Output the [x, y] coordinate of the center of the cell containing the given text.  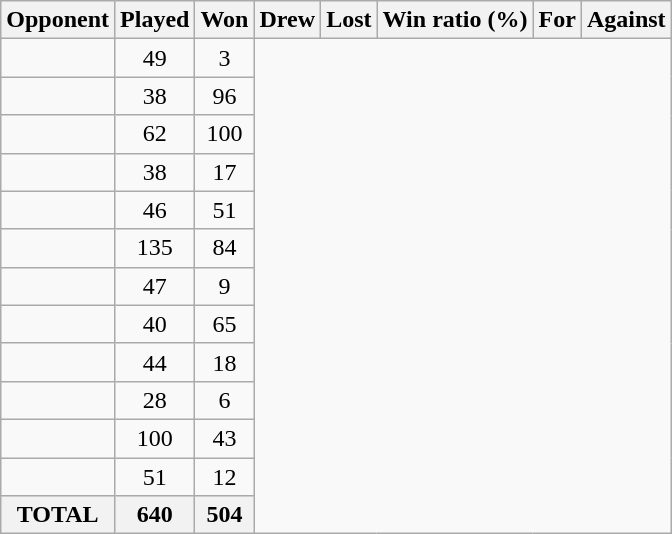
Played [155, 20]
40 [155, 324]
9 [224, 286]
12 [224, 477]
18 [224, 362]
62 [155, 134]
28 [155, 400]
504 [224, 515]
96 [224, 96]
Won [224, 20]
44 [155, 362]
43 [224, 438]
For [557, 20]
640 [155, 515]
Win ratio (%) [455, 20]
47 [155, 286]
Lost [349, 20]
17 [224, 172]
3 [224, 58]
Drew [288, 20]
84 [224, 248]
TOTAL [58, 515]
Against [626, 20]
46 [155, 210]
49 [155, 58]
135 [155, 248]
Opponent [58, 20]
65 [224, 324]
6 [224, 400]
